Capture the cell that displays the provided text and extract its [X, Y] central coordinate. 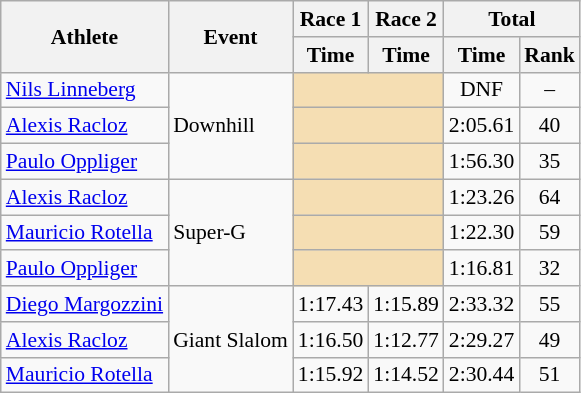
51 [550, 375]
35 [550, 162]
64 [550, 197]
Race 1 [330, 19]
55 [550, 304]
59 [550, 233]
Athlete [84, 36]
Total [512, 19]
1:22.30 [482, 233]
1:16.50 [330, 340]
Event [230, 36]
Super-G [230, 232]
1:15.89 [406, 304]
40 [550, 126]
DNF [482, 90]
1:16.81 [482, 269]
32 [550, 269]
Nils Linneberg [84, 90]
Rank [550, 55]
Race 2 [406, 19]
Downhill [230, 126]
– [550, 90]
2:29.27 [482, 340]
2:30.44 [482, 375]
1:14.52 [406, 375]
1:12.77 [406, 340]
49 [550, 340]
2:05.61 [482, 126]
1:17.43 [330, 304]
1:23.26 [482, 197]
2:33.32 [482, 304]
1:56.30 [482, 162]
Giant Slalom [230, 340]
Diego Margozzini [84, 304]
1:15.92 [330, 375]
